From the cell containing the given text, extract its center point as [X, Y] coordinate. 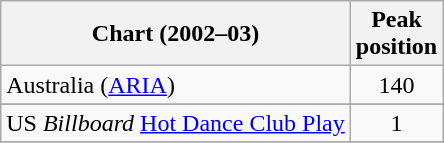
US Billboard Hot Dance Club Play [176, 123]
Chart (2002–03) [176, 34]
1 [396, 123]
Peakposition [396, 34]
140 [396, 85]
Australia (ARIA) [176, 85]
